Capture the cell that displays the provided text and extract its [X, Y] central coordinate. 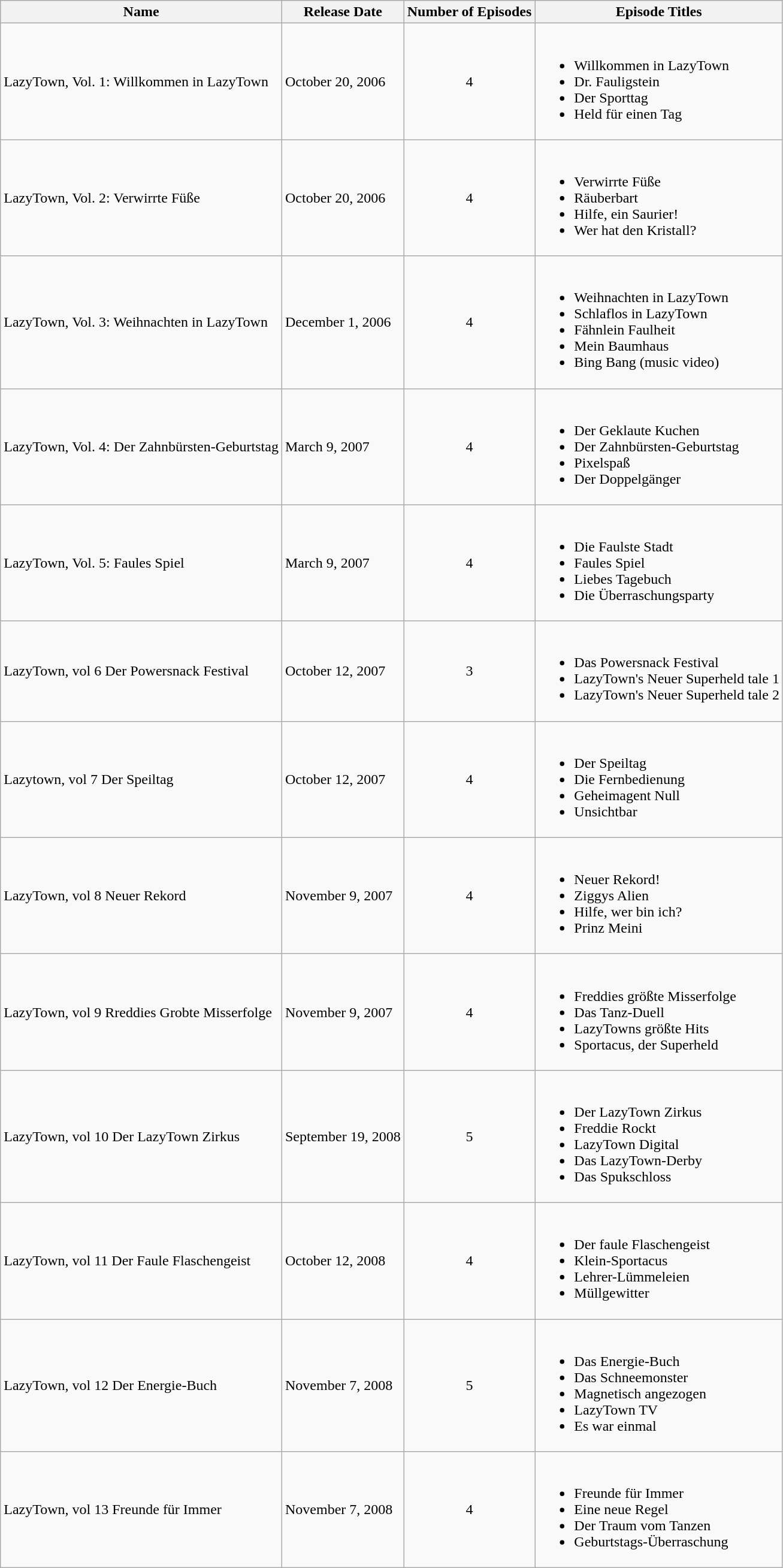
LazyTown, Vol. 5: Faules Spiel [141, 563]
Das Powersnack FestivalLazyTown's Neuer Superheld tale 1LazyTown's Neuer Superheld tale 2 [659, 671]
LazyTown, Vol. 1: Willkommen in LazyTown [141, 82]
September 19, 2008 [343, 1136]
LazyTown, Vol. 2: Verwirrte Füße [141, 198]
Episode Titles [659, 12]
December 1, 2006 [343, 322]
Das Energie-BuchDas SchneemonsterMagnetisch angezogenLazyTown TVEs war einmal [659, 1385]
LazyTown, vol 9 Rreddies Grobte Misserfolge [141, 1012]
Der Geklaute KuchenDer Zahnbürsten-GeburtstagPixelspaßDer Doppelgänger [659, 447]
Der LazyTown ZirkusFreddie RocktLazyTown DigitalDas LazyTown-DerbyDas Spukschloss [659, 1136]
Neuer Rekord!Ziggys AlienHilfe, wer bin ich?Prinz Meini [659, 895]
Freunde für ImmerEine neue RegelDer Traum vom TanzenGeburtstags-Überraschung [659, 1510]
LazyTown, vol 6 Der Powersnack Festival [141, 671]
Weihnachten in LazyTownSchlaflos in LazyTownFähnlein FaulheitMein BaumhausBing Bang (music video) [659, 322]
LazyTown, vol 12 Der Energie-Buch [141, 1385]
October 12, 2008 [343, 1261]
Verwirrte FüßeRäuberbartHilfe, ein Saurier!Wer hat den Kristall? [659, 198]
3 [470, 671]
LazyTown, vol 10 Der LazyTown Zirkus [141, 1136]
LazyTown, Vol. 3: Weihnachten in LazyTown [141, 322]
LazyTown, Vol. 4: Der Zahnbürsten-Geburtstag [141, 447]
Lazytown, vol 7 Der Speiltag [141, 779]
LazyTown, vol 11 Der Faule Flaschengeist [141, 1261]
Willkommen in LazyTownDr. FauligsteinDer SporttagHeld für einen Tag [659, 82]
Release Date [343, 12]
LazyTown, vol 13 Freunde für Immer [141, 1510]
Number of Episodes [470, 12]
Freddies größte MisserfolgeDas Tanz-DuellLazyTowns größte HitsSportacus, der Superheld [659, 1012]
Der SpeiltagDie FernbedienungGeheimagent NullUnsichtbar [659, 779]
LazyTown, vol 8 Neuer Rekord [141, 895]
Die Faulste StadtFaules SpielLiebes TagebuchDie Überraschungsparty [659, 563]
Der faule FlaschengeistKlein-SportacusLehrer-LümmeleienMüllgewitter [659, 1261]
Name [141, 12]
